Pinpoint the cell where the given text exists, returning its (X, Y) midpoint coordinate. 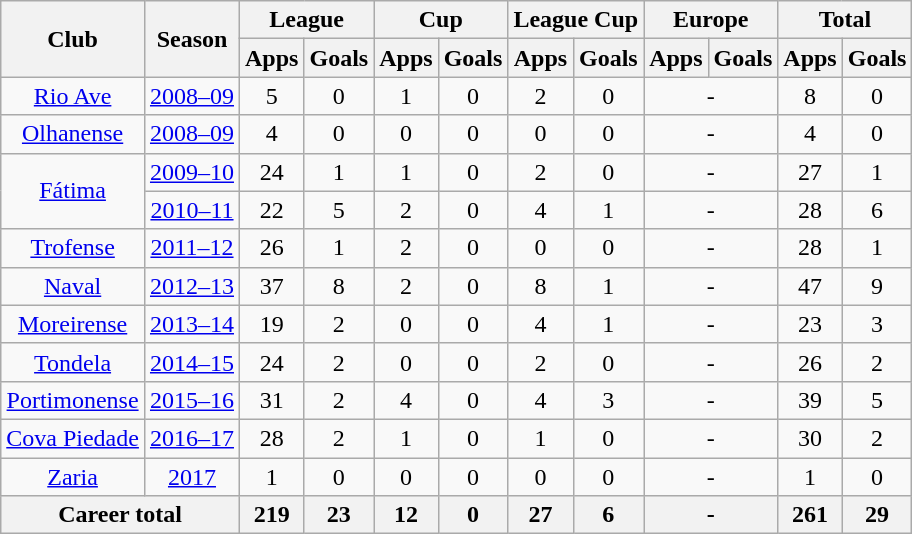
39 (810, 400)
League Cup (576, 20)
19 (272, 324)
Olhanense (73, 134)
2017 (192, 477)
Moreirense (73, 324)
2013–14 (192, 324)
Total (845, 20)
2014–15 (192, 362)
2016–17 (192, 438)
2011–12 (192, 248)
22 (272, 210)
261 (810, 515)
Naval (73, 286)
Europe (711, 20)
Fátima (73, 191)
Cova Piedade (73, 438)
Club (73, 39)
Rio Ave (73, 96)
9 (877, 286)
Cup (441, 20)
Zaria (73, 477)
30 (810, 438)
219 (272, 515)
League (307, 20)
2015–16 (192, 400)
2009–10 (192, 172)
Season (192, 39)
47 (810, 286)
31 (272, 400)
Trofense (73, 248)
2010–11 (192, 210)
29 (877, 515)
2012–13 (192, 286)
Portimonense (73, 400)
Tondela (73, 362)
Career total (120, 515)
37 (272, 286)
12 (406, 515)
